From the cell containing the given text, extract its center point as (x, y) coordinate. 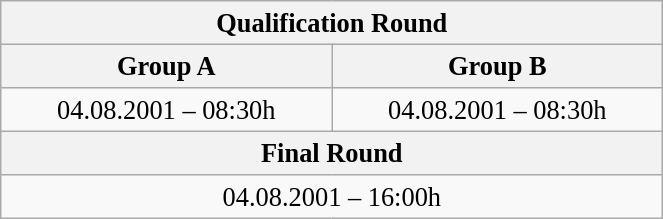
Group B (498, 66)
04.08.2001 – 16:00h (332, 197)
Group A (166, 66)
Qualification Round (332, 22)
Final Round (332, 153)
